Output the (X, Y) coordinate of the center of the cell containing the given text.  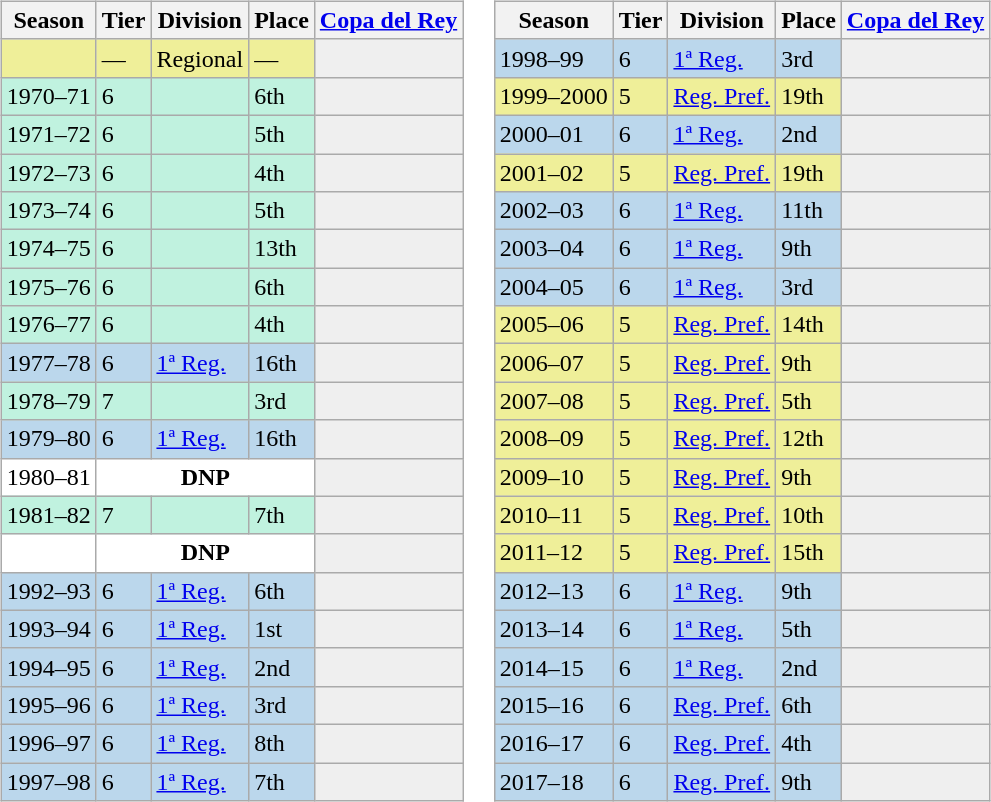
1981–82 (48, 515)
1999–2000 (554, 96)
2007–08 (554, 401)
1993–94 (48, 629)
1973–74 (48, 211)
1971–72 (48, 134)
2012–13 (554, 591)
2010–11 (554, 515)
1992–93 (48, 591)
1976–77 (48, 325)
10th (809, 515)
15th (809, 553)
1977–78 (48, 363)
8th (282, 743)
2014–15 (554, 667)
1974–75 (48, 249)
2008–09 (554, 439)
2003–04 (554, 249)
11th (809, 211)
1980–81 (48, 477)
Regional (200, 58)
1st (282, 629)
2000–01 (554, 134)
1994–95 (48, 667)
2004–05 (554, 287)
13th (282, 249)
1978–79 (48, 401)
12th (809, 439)
1995–96 (48, 705)
2002–03 (554, 211)
2005–06 (554, 325)
2013–14 (554, 629)
1997–98 (48, 781)
1996–97 (48, 743)
2009–10 (554, 477)
1979–80 (48, 439)
1998–99 (554, 58)
2001–02 (554, 173)
14th (809, 325)
2016–17 (554, 743)
2017–18 (554, 781)
2015–16 (554, 705)
2011–12 (554, 553)
1970–71 (48, 96)
2006–07 (554, 363)
1975–76 (48, 287)
1972–73 (48, 173)
